Capture the cell that displays the provided text and extract its (X, Y) central coordinate. 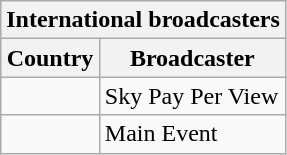
Sky Pay Per View (192, 96)
International broadcasters (144, 20)
Country (50, 58)
Broadcaster (192, 58)
Main Event (192, 134)
